Locate the cell with the specified text and output its (X, Y) center coordinate. 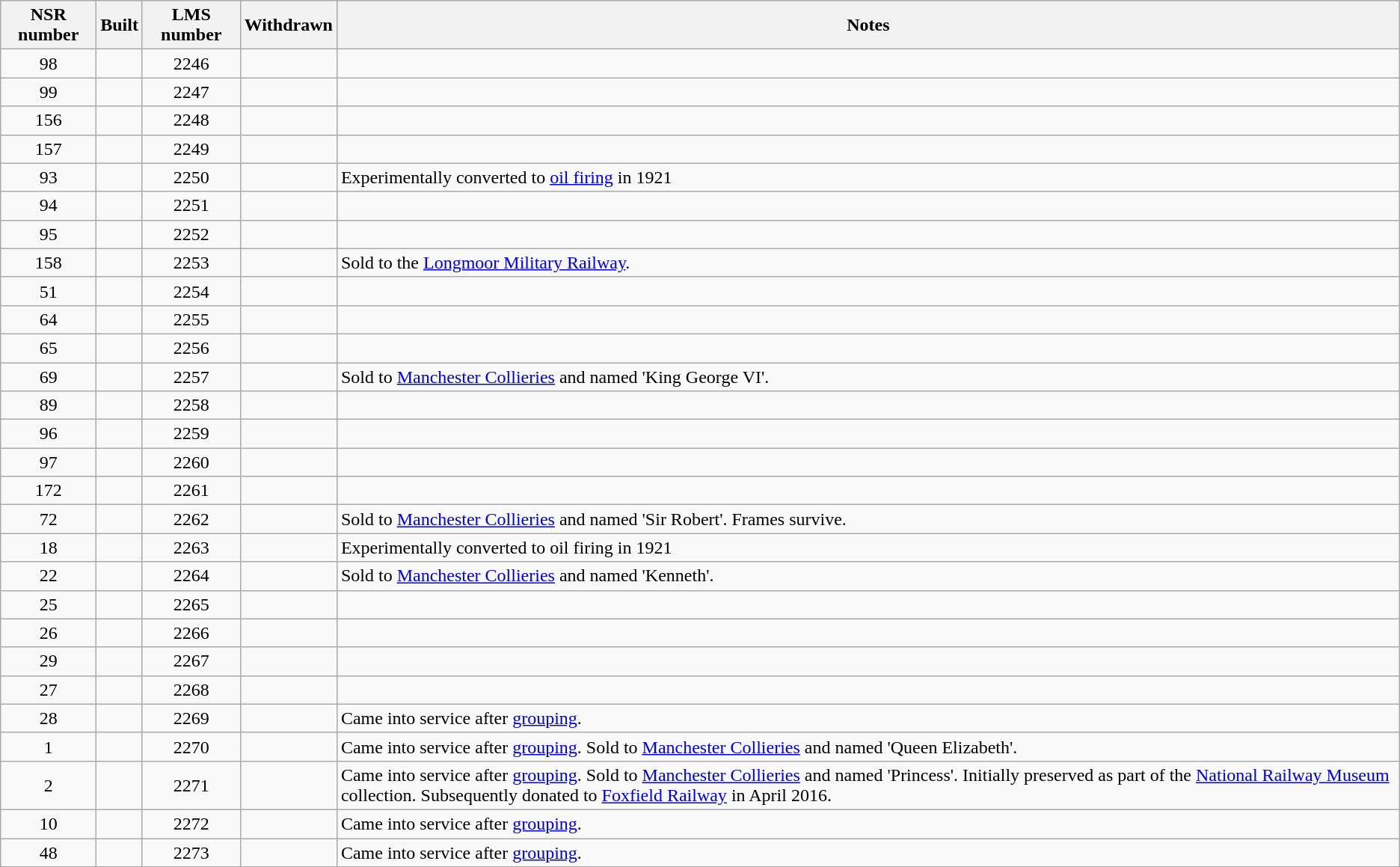
Withdrawn (289, 25)
2254 (191, 291)
2264 (191, 576)
18 (49, 548)
2261 (191, 491)
69 (49, 376)
22 (49, 576)
NSR number (49, 25)
LMS number (191, 25)
172 (49, 491)
2273 (191, 852)
157 (49, 149)
2270 (191, 747)
25 (49, 604)
2272 (191, 824)
2246 (191, 64)
158 (49, 263)
Sold to Manchester Collieries and named 'Sir Robert'. Frames survive. (868, 519)
64 (49, 319)
2250 (191, 177)
2256 (191, 348)
2251 (191, 206)
2252 (191, 234)
99 (49, 92)
2255 (191, 319)
2269 (191, 718)
51 (49, 291)
1 (49, 747)
2262 (191, 519)
2249 (191, 149)
2257 (191, 376)
26 (49, 633)
65 (49, 348)
89 (49, 405)
Sold to Manchester Collieries and named 'King George VI'. (868, 376)
29 (49, 661)
72 (49, 519)
2253 (191, 263)
Built (120, 25)
Came into service after grouping. Sold to Manchester Collieries and named 'Queen Elizabeth'. (868, 747)
94 (49, 206)
97 (49, 462)
Sold to Manchester Collieries and named 'Kenneth'. (868, 576)
2259 (191, 434)
28 (49, 718)
156 (49, 120)
10 (49, 824)
96 (49, 434)
2 (49, 785)
2248 (191, 120)
95 (49, 234)
2271 (191, 785)
2263 (191, 548)
2265 (191, 604)
2247 (191, 92)
48 (49, 852)
Sold to the Longmoor Military Railway. (868, 263)
2258 (191, 405)
98 (49, 64)
Notes (868, 25)
2260 (191, 462)
2268 (191, 690)
2266 (191, 633)
93 (49, 177)
27 (49, 690)
2267 (191, 661)
